Scan for the cell matching the given text and deliver its [x, y] coordinate at center. 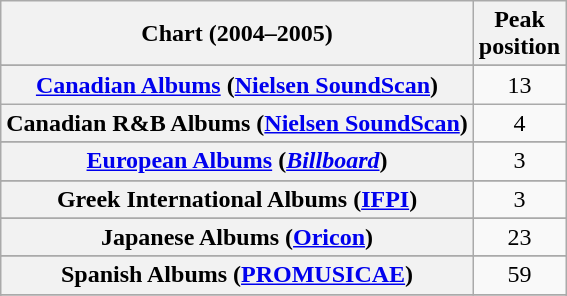
Spanish Albums (PROMUSICAE) [238, 275]
Canadian Albums (Nielsen SoundScan) [238, 85]
13 [519, 85]
Chart (2004–2005) [238, 34]
4 [519, 123]
European Albums (Billboard) [238, 161]
23 [519, 237]
Peakposition [519, 34]
Greek International Albums (IFPI) [238, 199]
Japanese Albums (Oricon) [238, 237]
Canadian R&B Albums (Nielsen SoundScan) [238, 123]
59 [519, 275]
